Output the (X, Y) coordinate of the center of the cell containing the given text.  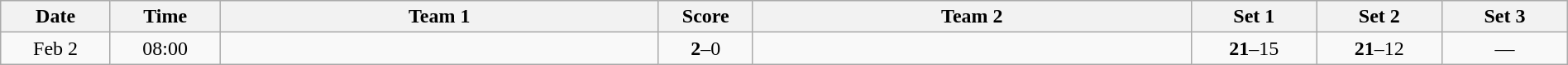
2–0 (705, 48)
Team 1 (439, 17)
Time (165, 17)
— (1505, 48)
Set 1 (1255, 17)
Score (705, 17)
Date (56, 17)
21–15 (1255, 48)
Set 3 (1505, 17)
Feb 2 (56, 48)
21–12 (1379, 48)
08:00 (165, 48)
Set 2 (1379, 17)
Team 2 (972, 17)
